Capture the cell that displays the provided text and extract its [X, Y] central coordinate. 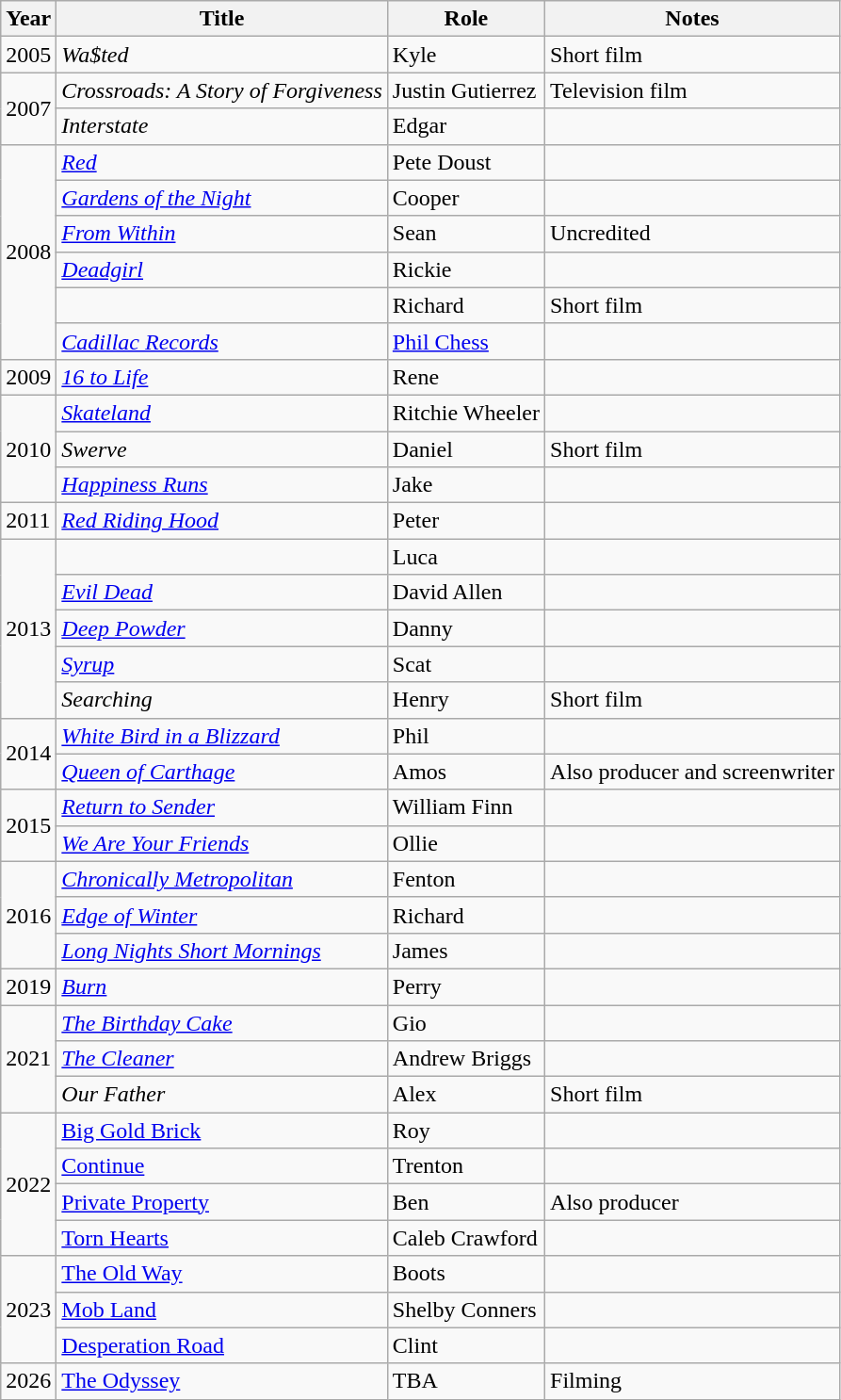
Also producer [693, 1202]
Clint [465, 1345]
2005 [28, 55]
Gio [465, 1022]
2022 [28, 1184]
Fenton [465, 879]
The Cleaner [222, 1059]
Roy [465, 1131]
Peter [465, 521]
Evil Dead [222, 593]
Burn [222, 986]
Daniel [465, 449]
Ollie [465, 843]
Kyle [465, 55]
Amos [465, 772]
Cooper [465, 198]
Ben [465, 1202]
Notes [693, 19]
Interstate [222, 126]
Perry [465, 986]
Pete Doust [465, 162]
Also producer and screenwriter [693, 772]
We Are Your Friends [222, 843]
2013 [28, 628]
Deep Powder [222, 628]
From Within [222, 234]
The Odyssey [222, 1381]
2008 [28, 252]
2015 [28, 825]
Big Gold Brick [222, 1131]
Henry [465, 700]
2019 [28, 986]
TBA [465, 1381]
16 to Life [222, 377]
2026 [28, 1381]
Trenton [465, 1166]
Justin Gutierrez [465, 90]
Danny [465, 628]
2021 [28, 1058]
Edgar [465, 126]
William Finn [465, 807]
Skateland [222, 413]
Return to Sender [222, 807]
The Old Way [222, 1274]
2009 [28, 377]
2016 [28, 915]
Searching [222, 700]
Sean [465, 234]
White Bird in a Blizzard [222, 736]
Luca [465, 557]
Continue [222, 1166]
Andrew Briggs [465, 1059]
David Allen [465, 593]
Jake [465, 485]
Deadgirl [222, 269]
James [465, 951]
Phil [465, 736]
Torn Hearts [222, 1238]
Phil Chess [465, 341]
2007 [28, 108]
Wa$ted [222, 55]
Year [28, 19]
2014 [28, 754]
Caleb Crawford [465, 1238]
Red Riding Hood [222, 521]
Filming [693, 1381]
Cadillac Records [222, 341]
The Birthday Cake [222, 1022]
Our Father [222, 1095]
Boots [465, 1274]
Swerve [222, 449]
Edge of Winter [222, 915]
Chronically Metropolitan [222, 879]
Title [222, 19]
Private Property [222, 1202]
Happiness Runs [222, 485]
Shelby Conners [465, 1310]
Alex [465, 1095]
Syrup [222, 664]
Desperation Road [222, 1345]
2010 [28, 448]
Queen of Carthage [222, 772]
Mob Land [222, 1310]
Role [465, 19]
Rene [465, 377]
Crossroads: A Story of Forgiveness [222, 90]
2023 [28, 1310]
Scat [465, 664]
Television film [693, 90]
Uncredited [693, 234]
Ritchie Wheeler [465, 413]
Red [222, 162]
Rickie [465, 269]
2011 [28, 521]
Long Nights Short Mornings [222, 951]
Gardens of the Night [222, 198]
